Return [x, y] of the center of cell containing provided text 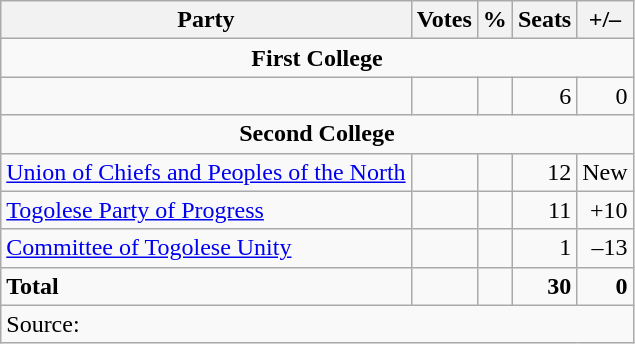
Second College [317, 134]
1 [544, 248]
New [605, 172]
30 [544, 286]
Committee of Togolese Unity [206, 248]
% [494, 20]
Source: [317, 324]
Party [206, 20]
Union of Chiefs and Peoples of the North [206, 172]
12 [544, 172]
First College [317, 58]
–13 [605, 248]
Total [206, 286]
Seats [544, 20]
+10 [605, 210]
Votes [444, 20]
11 [544, 210]
Togolese Party of Progress [206, 210]
6 [544, 96]
+/– [605, 20]
